For the text-containing cell, return its midpoint in [x, y] coordinate format. 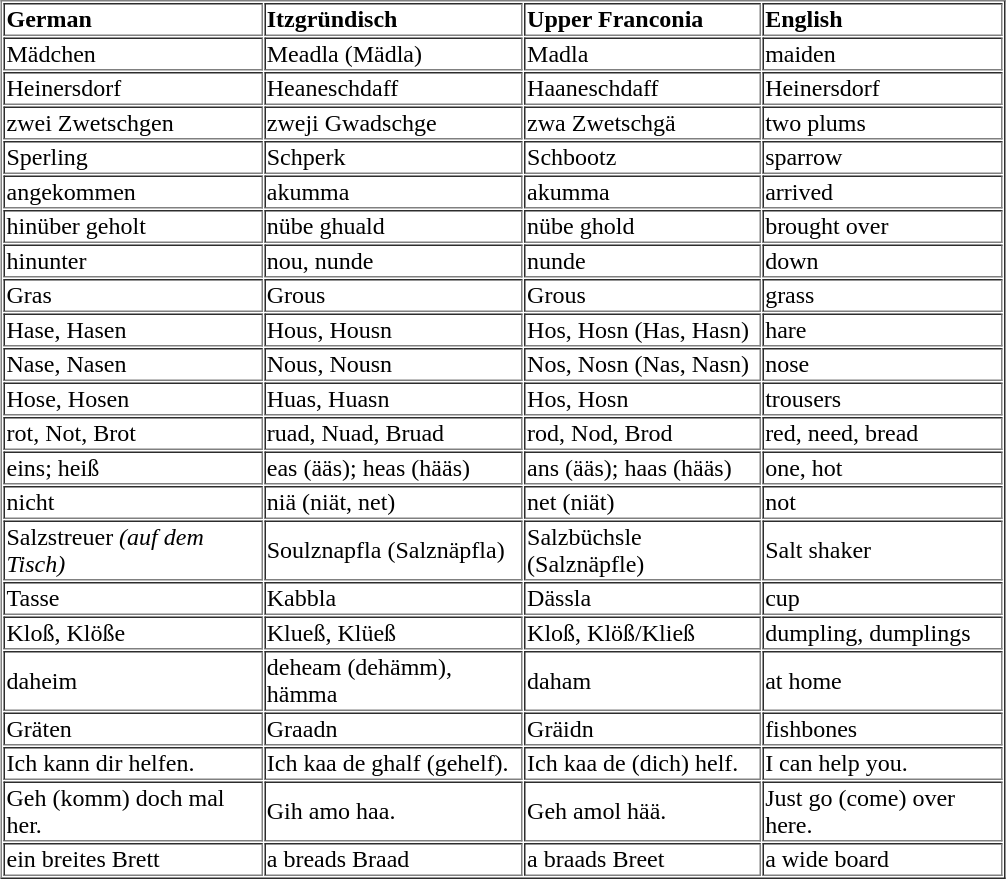
nunde [642, 260]
Madla [642, 54]
English [882, 20]
Ich kann dir helfen. [134, 764]
zwa Zwetschgä [642, 122]
Nos, Nosn (Nas, Nasn) [642, 364]
nübe ghold [642, 226]
net (niät) [642, 502]
Hous, Housn [394, 330]
Tasse [134, 598]
rod, Nod, Brod [642, 434]
niä (niät, net) [394, 502]
eins; heiß [134, 468]
ein breites Brett [134, 860]
eas (ääs); heas (hääs) [394, 468]
dumpling, dumplings [882, 632]
German [134, 20]
Dässla [642, 598]
Gras [134, 296]
nou, nunde [394, 260]
Ich kaa de (dich) helf. [642, 764]
a braads Breet [642, 860]
daheim [134, 681]
Sperling [134, 158]
red, need, bread [882, 434]
hinunter [134, 260]
Hase, Hasen [134, 330]
ruad, Nuad, Bruad [394, 434]
Geh (komm) doch mal her. [134, 812]
Ich kaa de ghalf (gehelf). [394, 764]
hare [882, 330]
Huas, Huasn [394, 398]
nose [882, 364]
Gräten [134, 728]
Soulznapfla (Salznäpfla) [394, 550]
Just go (come) over here. [882, 812]
a breads Braad [394, 860]
Gih amo haa. [394, 812]
Kloß, Klöß/Kließ [642, 632]
Nase, Nasen [134, 364]
one, hot [882, 468]
Kloß, Klöße [134, 632]
Salt shaker [882, 550]
angekommen [134, 192]
cup [882, 598]
a wide board [882, 860]
Hose, Hosen [134, 398]
deheam (dehämm), hämma [394, 681]
Itzgründisch [394, 20]
Hos, Hosn [642, 398]
fishbones [882, 728]
Klueß, Klüeß [394, 632]
Schperk [394, 158]
Salzstreuer (auf dem Tisch) [134, 550]
ans (ääs); haas (hääs) [642, 468]
brought over [882, 226]
Mädchen [134, 54]
arrived [882, 192]
at home [882, 681]
nübe ghuald [394, 226]
Hos, Hosn (Has, Hasn) [642, 330]
Haaneschdaff [642, 88]
Salzbüchsle (Salznäpfle) [642, 550]
Kabbla [394, 598]
daham [642, 681]
zwei Zwetschgen [134, 122]
grass [882, 296]
Meadla (Mädla) [394, 54]
maiden [882, 54]
hinüber geholt [134, 226]
sparrow [882, 158]
Graadn [394, 728]
Upper Franconia [642, 20]
rot, Not, Brot [134, 434]
Nous, Nousn [394, 364]
Heaneschdaff [394, 88]
Geh amol hää. [642, 812]
not [882, 502]
Schbootz [642, 158]
I can help you. [882, 764]
two plums [882, 122]
trousers [882, 398]
Gräidn [642, 728]
zweji Gwadschge [394, 122]
down [882, 260]
nicht [134, 502]
